Provide the [X, Y] coordinate of the cell's center where the given text is located.  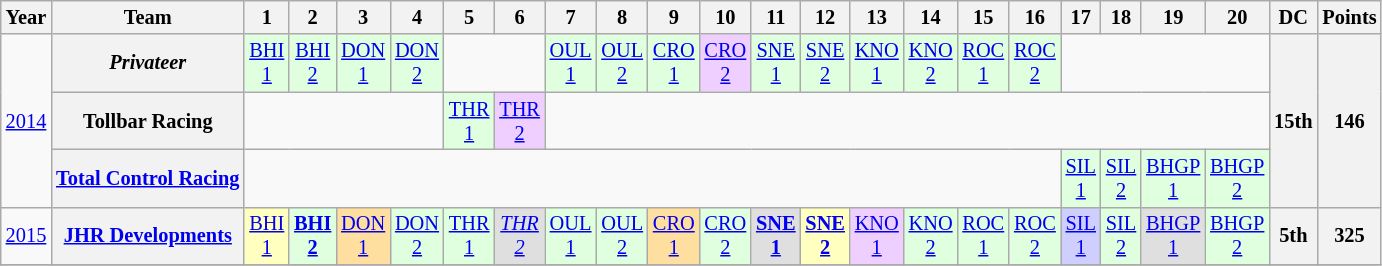
Year [26, 17]
6 [519, 17]
Points [1349, 17]
325 [1349, 236]
15th [1293, 120]
JHR Developments [148, 236]
7 [571, 17]
12 [824, 17]
Privateer [148, 63]
4 [417, 17]
DC [1293, 17]
15 [983, 17]
5th [1293, 236]
1 [266, 17]
14 [931, 17]
10 [726, 17]
9 [674, 17]
146 [1349, 120]
13 [877, 17]
18 [1121, 17]
19 [1173, 17]
11 [776, 17]
2015 [26, 236]
Total Control Racing [148, 178]
5 [469, 17]
Tollbar Racing [148, 121]
3 [363, 17]
2014 [26, 120]
20 [1237, 17]
17 [1081, 17]
Team [148, 17]
2 [312, 17]
16 [1035, 17]
8 [622, 17]
